For the text-containing cell, return its midpoint in [X, Y] coordinate format. 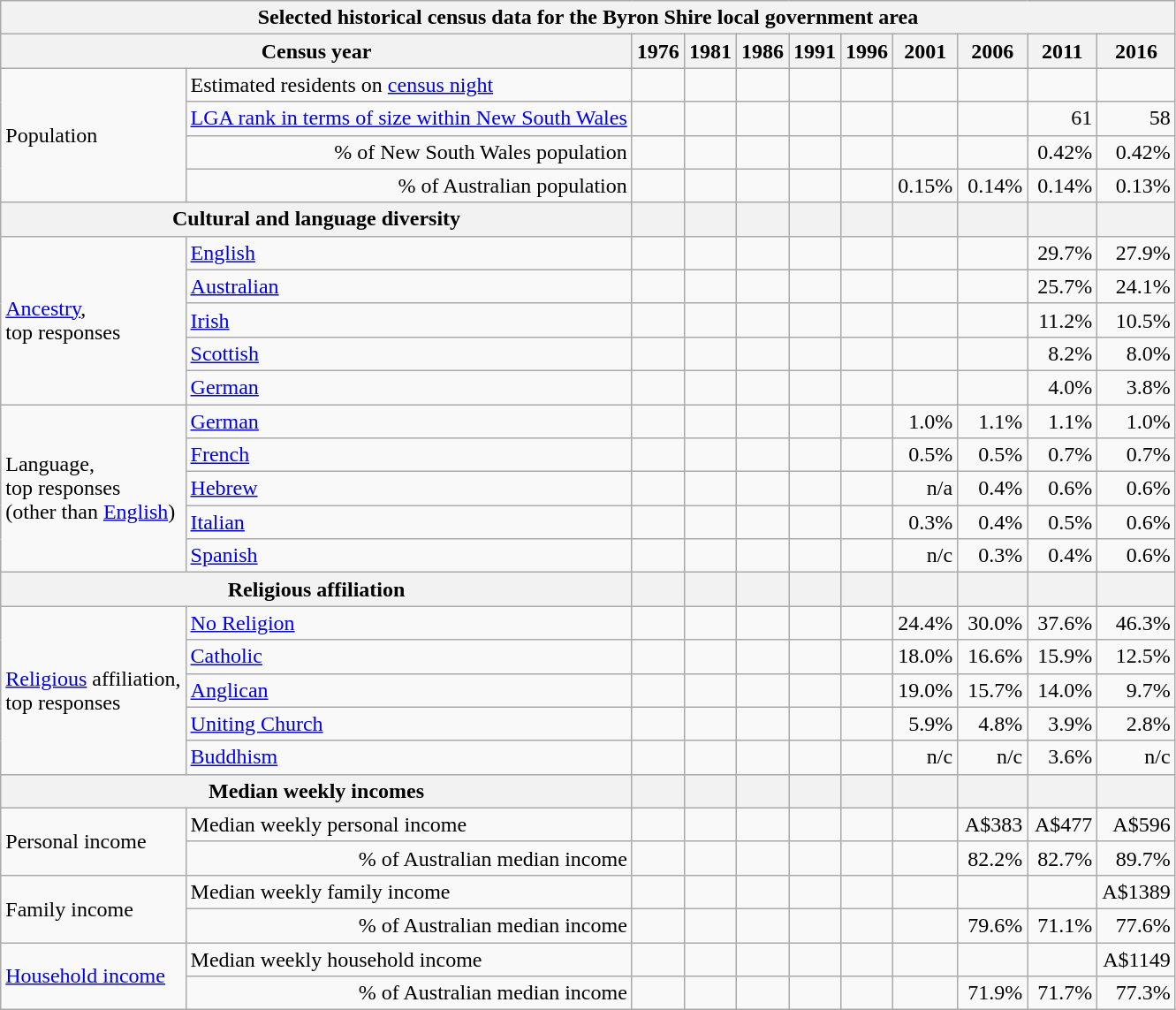
79.6% [993, 925]
Median weekly household income [408, 959]
15.7% [993, 690]
1986 [762, 51]
16.6% [993, 657]
3.9% [1062, 724]
0.15% [926, 186]
3.8% [1136, 387]
71.7% [1062, 993]
3.6% [1062, 757]
1976 [657, 51]
82.7% [1062, 858]
% of New South Wales population [408, 152]
Median weekly incomes [316, 791]
82.2% [993, 858]
8.2% [1062, 353]
No Religion [408, 623]
0.13% [1136, 186]
Hebrew [408, 489]
12.5% [1136, 657]
Household income [94, 976]
24.4% [926, 623]
Ancestry,top responses [94, 320]
11.2% [1062, 320]
9.7% [1136, 690]
Religious affiliation [316, 589]
A$1149 [1136, 959]
1981 [710, 51]
5.9% [926, 724]
25.7% [1062, 286]
Selected historical census data for the Byron Shire local government area [588, 18]
Catholic [408, 657]
71.9% [993, 993]
1996 [868, 51]
4.8% [993, 724]
2016 [1136, 51]
A$596 [1136, 824]
Australian [408, 286]
30.0% [993, 623]
15.9% [1062, 657]
2.8% [1136, 724]
2006 [993, 51]
27.9% [1136, 253]
10.5% [1136, 320]
89.7% [1136, 858]
Uniting Church [408, 724]
Religious affiliation,top responses [94, 690]
Irish [408, 320]
2001 [926, 51]
English [408, 253]
19.0% [926, 690]
46.3% [1136, 623]
A$477 [1062, 824]
A$1389 [1136, 892]
% of Australian population [408, 186]
37.6% [1062, 623]
Median weekly personal income [408, 824]
18.0% [926, 657]
Family income [94, 908]
Population [94, 135]
Spanish [408, 556]
77.6% [1136, 925]
Personal income [94, 841]
Italian [408, 522]
Estimated residents on census night [408, 85]
4.0% [1062, 387]
2011 [1062, 51]
61 [1062, 118]
14.0% [1062, 690]
58 [1136, 118]
Median weekly family income [408, 892]
1991 [815, 51]
Anglican [408, 690]
24.1% [1136, 286]
LGA rank in terms of size within New South Wales [408, 118]
n/a [926, 489]
29.7% [1062, 253]
A$383 [993, 824]
Scottish [408, 353]
French [408, 455]
71.1% [1062, 925]
77.3% [1136, 993]
Cultural and language diversity [316, 219]
8.0% [1136, 353]
Census year [316, 51]
Buddhism [408, 757]
Language,top responses(other than English) [94, 489]
